Locate the cell with the specified text and output its (x, y) center coordinate. 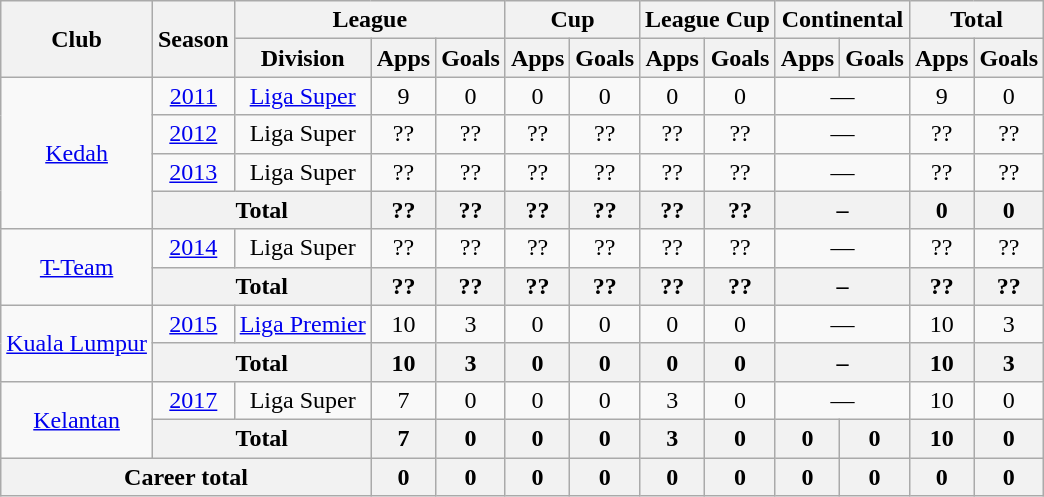
Season (193, 39)
Club (77, 39)
2015 (193, 324)
League Cup (708, 20)
2017 (193, 400)
Kelantan (77, 419)
Kedah (77, 153)
2012 (193, 134)
Career total (186, 477)
Cup (572, 20)
2014 (193, 248)
League (370, 20)
Continental (842, 20)
Liga Premier (302, 324)
T-Team (77, 267)
Division (302, 58)
Kuala Lumpur (77, 343)
2013 (193, 172)
2011 (193, 96)
